Scan for the cell matching the given text and deliver its [X, Y] coordinate at center. 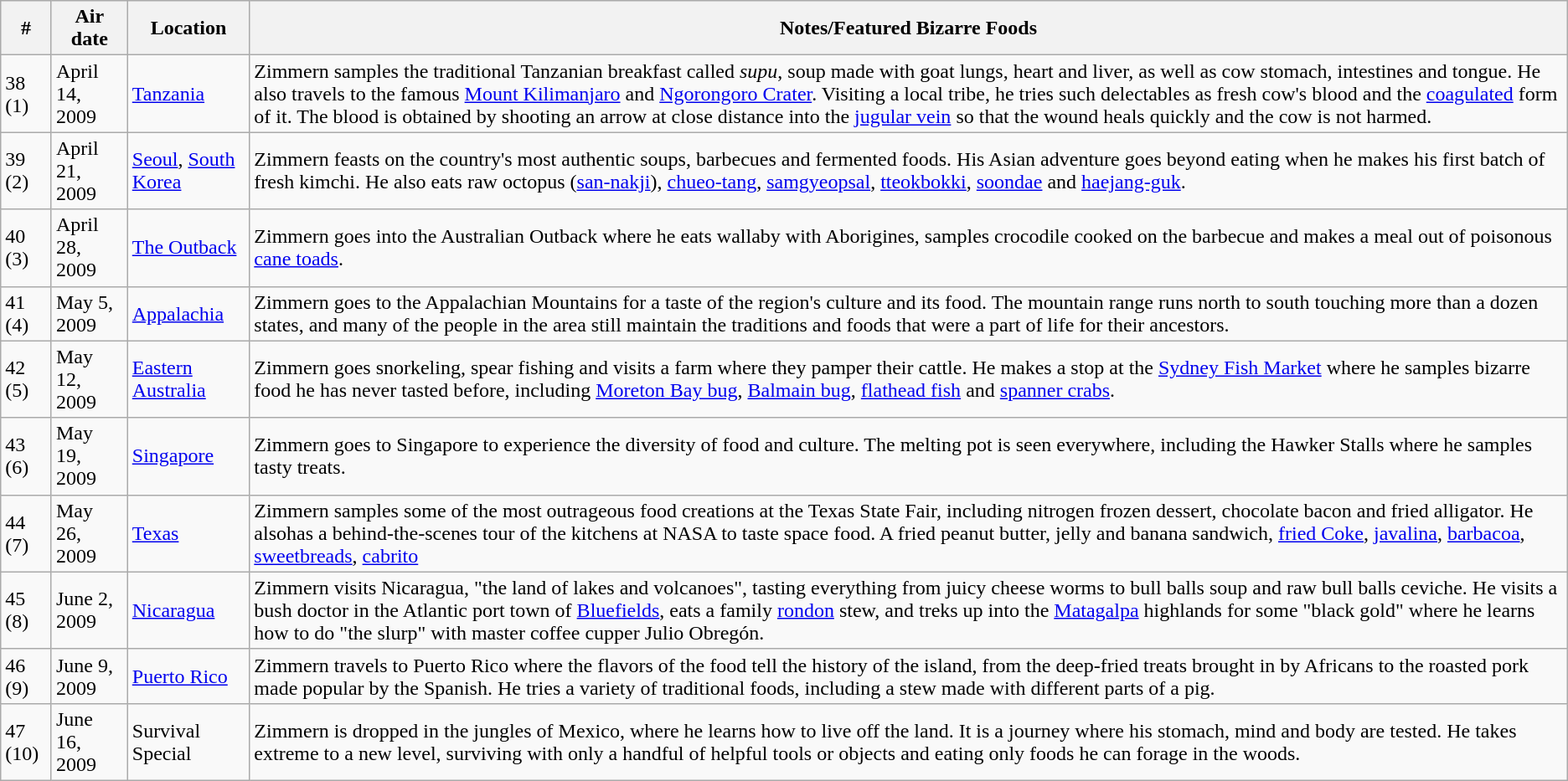
39 (2) [27, 171]
Tanzania [188, 94]
43 (6) [27, 456]
Nicaragua [188, 610]
44 (7) [27, 533]
47 (10) [27, 742]
April 14, 2009 [89, 94]
Notes/Featured Bizarre Foods [908, 28]
May 5, 2009 [89, 313]
Appalachia [188, 313]
June 9, 2009 [89, 676]
April 28, 2009 [89, 248]
Air date [89, 28]
Seoul, South Korea [188, 171]
40 (3) [27, 248]
38 (1) [27, 94]
June 16, 2009 [89, 742]
Survival Special [188, 742]
# [27, 28]
April 21, 2009 [89, 171]
Singapore [188, 456]
May 26, 2009 [89, 533]
41 (4) [27, 313]
The Outback [188, 248]
Texas [188, 533]
May 12, 2009 [89, 379]
Puerto Rico [188, 676]
46 (9) [27, 676]
Location [188, 28]
42 (5) [27, 379]
June 2, 2009 [89, 610]
Eastern Australia [188, 379]
45 (8) [27, 610]
May 19, 2009 [89, 456]
